Locate the cell with the specified text and output its (X, Y) center coordinate. 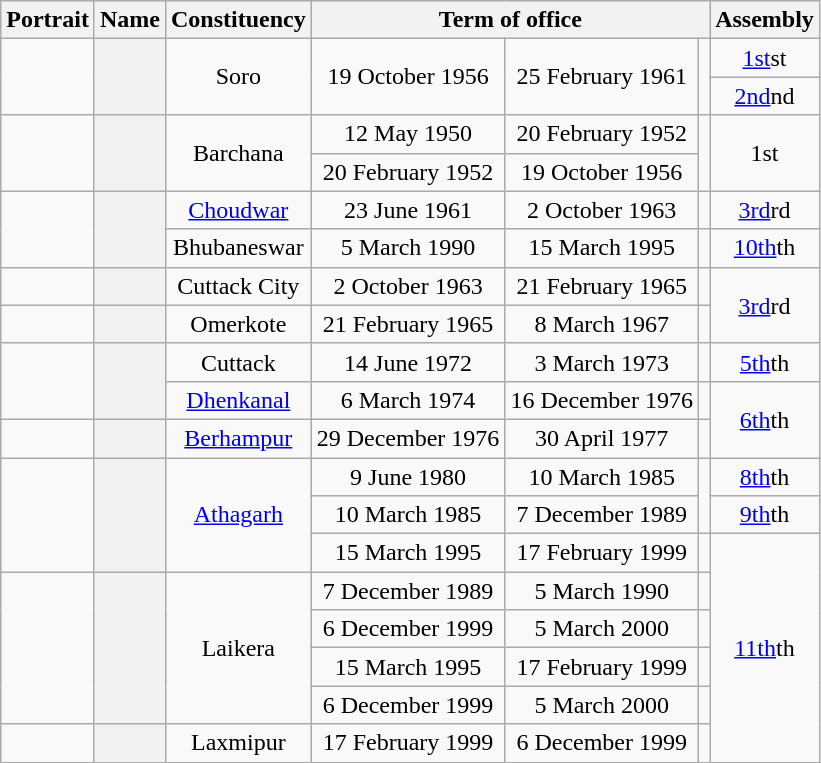
Berhampur (238, 438)
6thth (765, 419)
9thth (765, 515)
11thth (765, 648)
Athagarh (238, 515)
Term of office (510, 20)
25 February 1961 (602, 77)
6 March 1974 (408, 400)
Bhubaneswar (238, 248)
14 June 1972 (408, 362)
Assembly (765, 20)
10thth (765, 248)
Cuttack City (238, 286)
Portrait (48, 20)
3 March 1973 (602, 362)
8thth (765, 477)
12 May 1950 (408, 134)
16 December 1976 (602, 400)
Dhenkanal (238, 400)
29 December 1976 (408, 438)
Name (130, 20)
Constituency (238, 20)
Choudwar (238, 210)
Laikera (238, 648)
Barchana (238, 153)
5thth (765, 362)
2ndnd (765, 96)
30 April 1977 (602, 438)
8 March 1967 (602, 324)
1st (765, 153)
Soro (238, 77)
Cuttack (238, 362)
9 June 1980 (408, 477)
1stst (765, 58)
Laxmipur (238, 743)
Omerkote (238, 324)
23 June 1961 (408, 210)
